Search for the cell housing the specified text and yield its [X, Y] center coordinate. 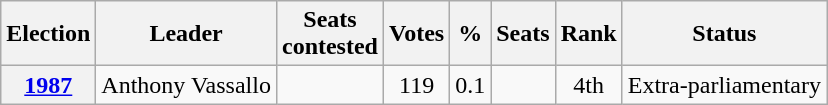
Seats [523, 34]
Seatscontested [330, 34]
1987 [48, 85]
Rank [588, 34]
4th [588, 85]
0.1 [470, 85]
Leader [186, 34]
% [470, 34]
Anthony Vassallo [186, 85]
Extra-parliamentary [724, 85]
Status [724, 34]
Votes [416, 34]
119 [416, 85]
Election [48, 34]
